Locate the cell with the specified text and output its (x, y) center coordinate. 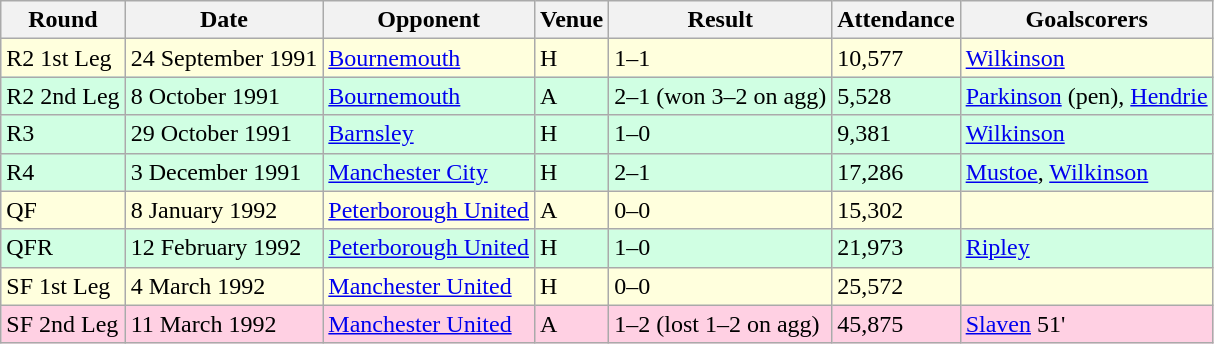
8 October 1991 (224, 96)
9,381 (896, 134)
Attendance (896, 20)
Round (63, 20)
1–2 (lost 1–2 on agg) (720, 324)
Ripley (1086, 248)
17,286 (896, 172)
Slaven 51' (1086, 324)
SF 1st Leg (63, 286)
R4 (63, 172)
1–1 (720, 58)
Date (224, 20)
Manchester City (429, 172)
25,572 (896, 286)
SF 2nd Leg (63, 324)
R3 (63, 134)
45,875 (896, 324)
Venue (572, 20)
Parkinson (pen), Hendrie (1086, 96)
15,302 (896, 210)
Mustoe, Wilkinson (1086, 172)
10,577 (896, 58)
12 February 1992 (224, 248)
Barnsley (429, 134)
QF (63, 210)
QFR (63, 248)
Result (720, 20)
3 December 1991 (224, 172)
Goalscorers (1086, 20)
29 October 1991 (224, 134)
R2 1st Leg (63, 58)
2–1 (720, 172)
R2 2nd Leg (63, 96)
4 March 1992 (224, 286)
11 March 1992 (224, 324)
21,973 (896, 248)
Opponent (429, 20)
5,528 (896, 96)
24 September 1991 (224, 58)
2–1 (won 3–2 on agg) (720, 96)
8 January 1992 (224, 210)
